Return [X, Y] of the center of cell containing provided text 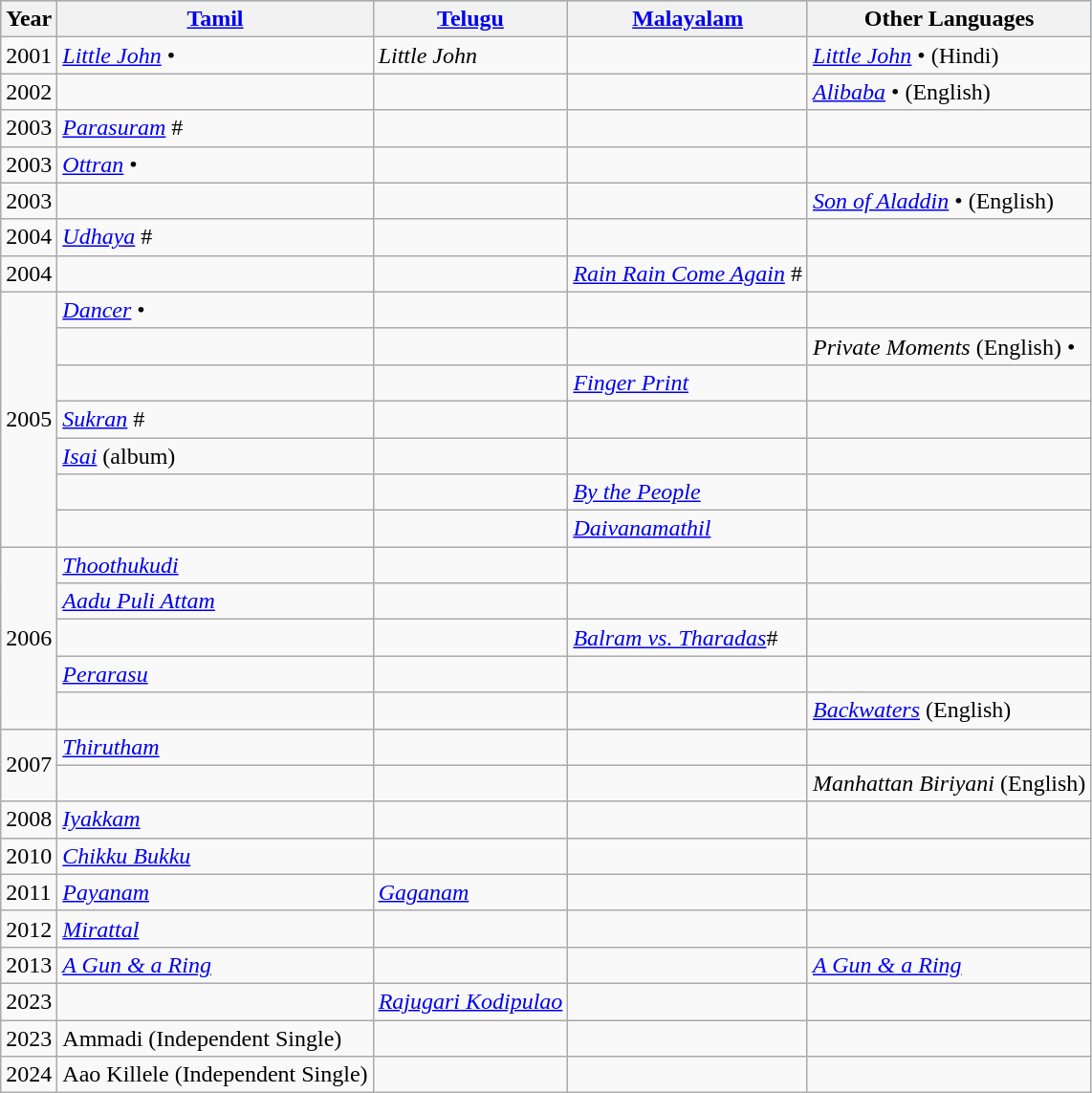
2012 [29, 929]
Private Moments (English) • [949, 346]
Thoothukudi [215, 565]
Little John [470, 55]
2008 [29, 820]
Malayalam [688, 19]
Perarasu [215, 674]
2013 [29, 965]
Telugu [470, 19]
2010 [29, 856]
Udhaya # [215, 237]
Isai (album) [215, 456]
Tamil [215, 19]
2006 [29, 638]
Finger Print [688, 383]
Alibaba • (English) [949, 92]
2024 [29, 1075]
Little John • (Hindi) [949, 55]
Payanam [215, 892]
Thirutham [215, 747]
Backwaters (English) [949, 710]
Balram vs. Tharadas# [688, 638]
Daivanamathil [688, 529]
Gaganam [470, 892]
Rajugari Kodipulao [470, 1001]
2005 [29, 419]
Aadu Puli Attam [215, 601]
2002 [29, 92]
Manhattan Biriyani (English) [949, 783]
Sukran # [215, 419]
Son of Aladdin • (English) [949, 201]
Other Languages [949, 19]
2011 [29, 892]
Dancer • [215, 310]
Rain Rain Come Again # [688, 273]
Chikku Bukku [215, 856]
By the People [688, 492]
Ottran • [215, 164]
Aao Killele (Independent Single) [215, 1075]
Little John • [215, 55]
Mirattal [215, 929]
Year [29, 19]
Iyakkam [215, 820]
Ammadi (Independent Single) [215, 1038]
2001 [29, 55]
Parasuram # [215, 128]
2007 [29, 765]
